Return (x, y) of the center of cell containing provided text 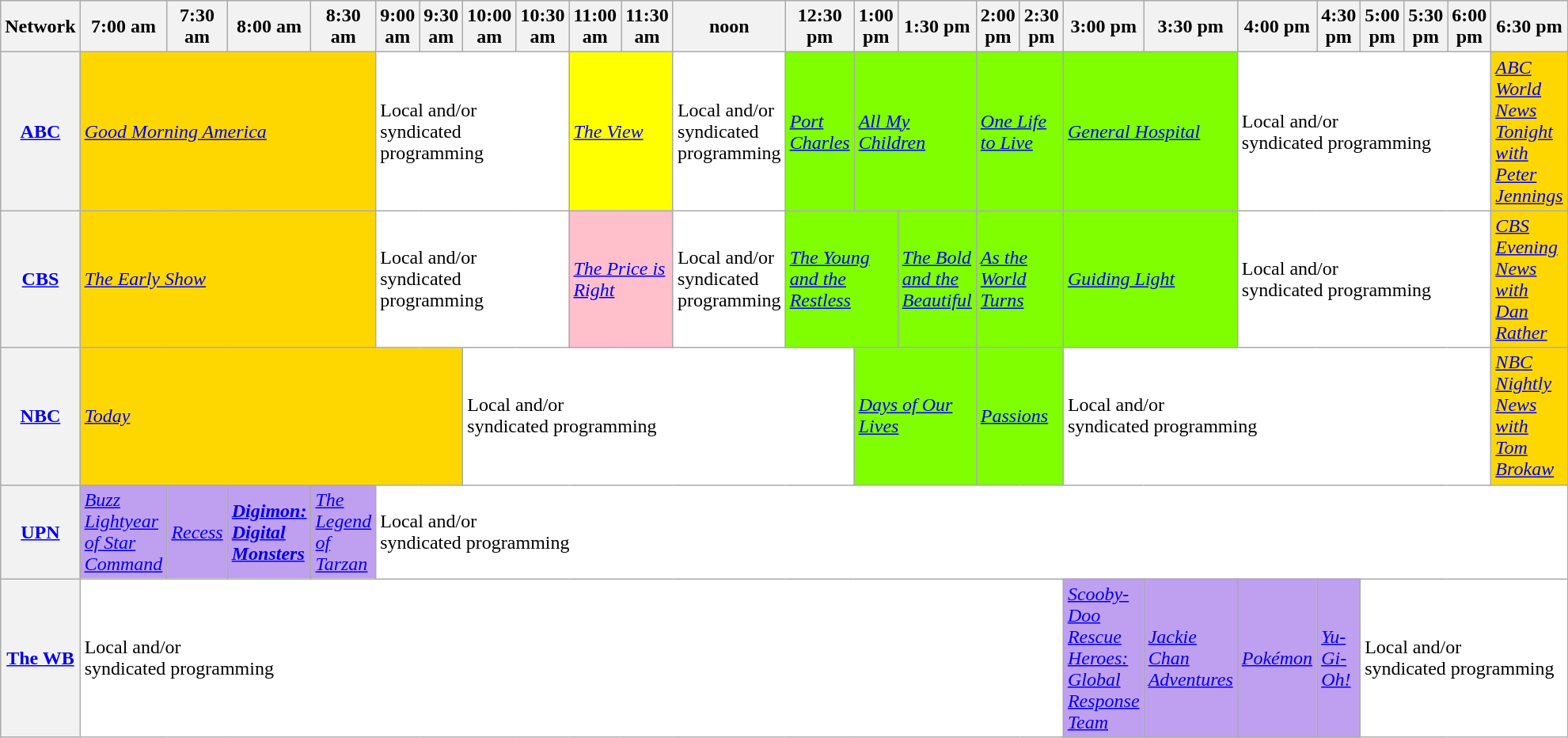
Days of Our Lives (915, 417)
6:00 pm (1469, 27)
One Life to Live (1019, 131)
CBS (40, 279)
2:30 pm (1042, 27)
Yu-Gi-Oh! (1339, 658)
Network (40, 27)
Pokémon (1277, 658)
10:00 am (489, 27)
2:00 pm (997, 27)
The Early Show (228, 279)
5:30 pm (1426, 27)
noon (729, 27)
All My Children (915, 131)
NBC (40, 417)
11:00 am (595, 27)
Recess (197, 532)
7:00 am (123, 27)
8:00 am (269, 27)
NBC Nightly News with Tom Brokaw (1529, 417)
Buzz Lightyear of Star Command (123, 532)
General Hospital (1150, 131)
1:30 pm (937, 27)
As the World Turns (1019, 279)
The WB (40, 658)
3:00 pm (1103, 27)
1:00 pm (875, 27)
Scooby-Doo Rescue Heroes: Global Response Team (1103, 658)
Guiding Light (1150, 279)
Jackie Chan Adventures (1190, 658)
The View (621, 131)
Good Morning America (228, 131)
4:00 pm (1277, 27)
The Price is Right (621, 279)
5:00 pm (1382, 27)
3:30 pm (1190, 27)
7:30 am (197, 27)
4:30 pm (1339, 27)
ABC World News Tonight with Peter Jennings (1529, 131)
12:30 pm (820, 27)
Today (271, 417)
Port Charles (820, 131)
The Bold and the Beautiful (937, 279)
UPN (40, 532)
11:30 am (647, 27)
Digimon: Digital Monsters (269, 532)
6:30 pm (1529, 27)
9:00 am (397, 27)
Passions (1019, 417)
ABC (40, 131)
The Young and the Restless (841, 279)
8:30 am (344, 27)
9:30 am (442, 27)
10:30 am (543, 27)
CBS Evening News with Dan Rather (1529, 279)
The Legend of Tarzan (344, 532)
